Extract the (x, y) coordinate from the center of the cell holding the provided text.  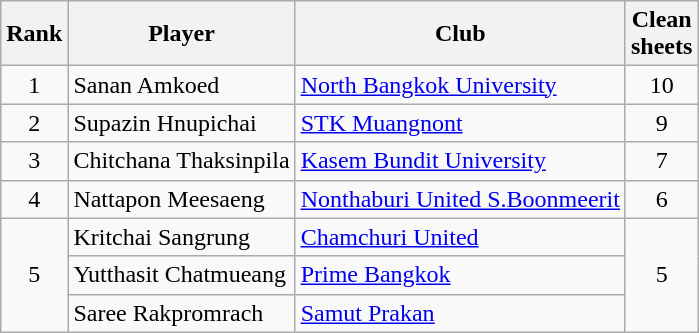
North Bangkok University (460, 85)
STK Muangnont (460, 123)
Nonthaburi United S.Boonmeerit (460, 199)
Player (182, 34)
9 (661, 123)
Chitchana Thaksinpila (182, 161)
Chamchuri United (460, 237)
2 (34, 123)
Kritchai Sangrung (182, 237)
Supazin Hnupichai (182, 123)
Cleansheets (661, 34)
Sanan Amkoed (182, 85)
1 (34, 85)
Samut Prakan (460, 313)
Saree Rakpromrach (182, 313)
7 (661, 161)
Rank (34, 34)
Yutthasit Chatmueang (182, 275)
Nattapon Meesaeng (182, 199)
6 (661, 199)
Club (460, 34)
Kasem Bundit University (460, 161)
10 (661, 85)
4 (34, 199)
Prime Bangkok (460, 275)
3 (34, 161)
